For the text-containing cell, return its midpoint in (X, Y) coordinate format. 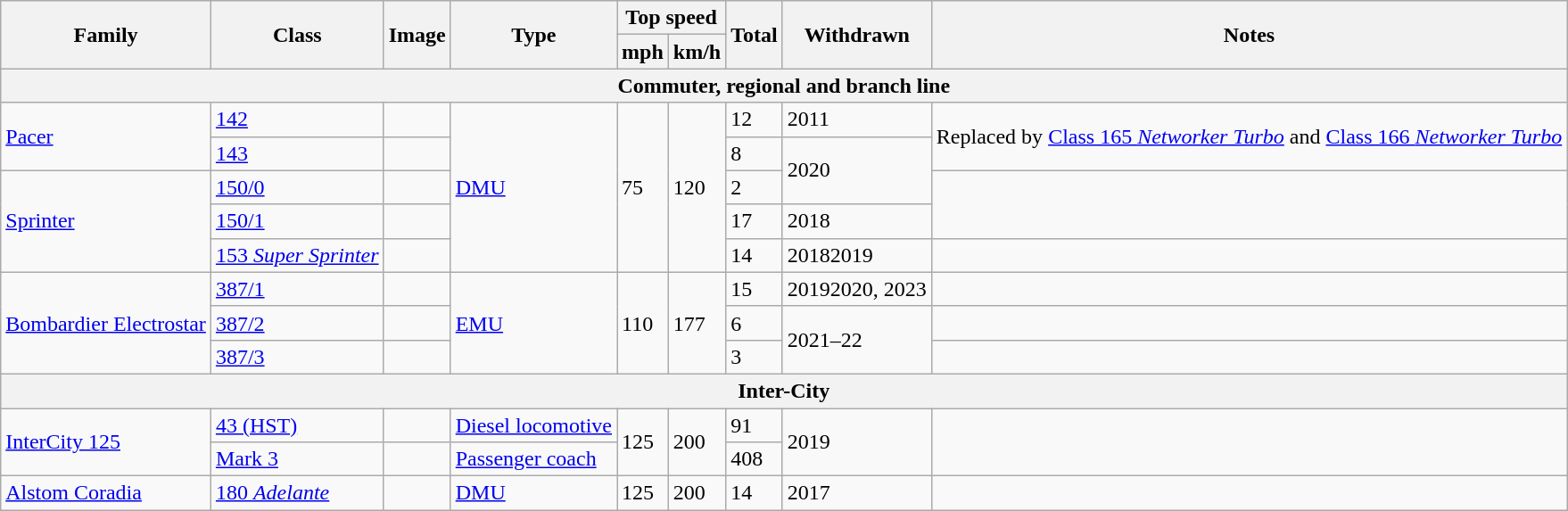
110 (643, 323)
17 (755, 221)
EMU (533, 323)
2017 (856, 493)
180 Adelante (297, 493)
91 (755, 425)
Withdrawn (856, 35)
2019 (856, 442)
Class (297, 35)
3 (755, 357)
142 (297, 120)
2020 (856, 170)
150/1 (297, 221)
150/0 (297, 187)
Top speed (672, 18)
Image (417, 35)
Notes (1249, 35)
15 (755, 289)
Passenger coach (533, 459)
20192020, 2023 (856, 289)
6 (755, 323)
408 (755, 459)
Pacer (106, 136)
km/h (697, 52)
Inter-City (784, 391)
Alstom Coradia (106, 493)
43 (HST) (297, 425)
387/3 (297, 357)
Bombardier Electrostar (106, 323)
143 (297, 153)
2018 (856, 221)
12 (755, 120)
120 (697, 187)
75 (643, 187)
Commuter, regional and branch line (784, 86)
Mark 3 (297, 459)
Replaced by Class 165 Networker Turbo and Class 166 Networker Turbo (1249, 136)
177 (697, 323)
2021–22 (856, 340)
Total (755, 35)
2011 (856, 120)
Diesel locomotive (533, 425)
Type (533, 35)
Family (106, 35)
153 Super Sprinter (297, 255)
20182019 (856, 255)
387/2 (297, 323)
mph (643, 52)
8 (755, 153)
387/1 (297, 289)
InterCity 125 (106, 442)
Sprinter (106, 221)
2 (755, 187)
